Locate the cell with the specified text and output its [X, Y] center coordinate. 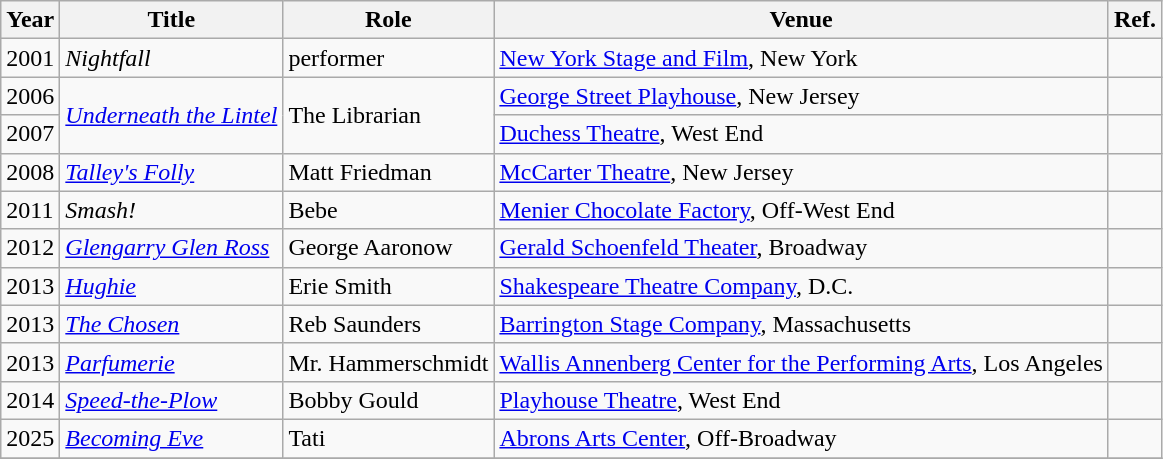
2012 [30, 248]
2014 [30, 400]
Nightfall [172, 58]
Reb Saunders [388, 324]
Parfumerie [172, 362]
Venue [802, 20]
Matt Friedman [388, 172]
Speed-the-Plow [172, 400]
2001 [30, 58]
Playhouse Theatre, West End [802, 400]
Becoming Eve [172, 438]
2007 [30, 134]
Year [30, 20]
George Street Playhouse, New Jersey [802, 96]
The Chosen [172, 324]
Barrington Stage Company, Massachusetts [802, 324]
2008 [30, 172]
Bebe [388, 210]
Smash! [172, 210]
2006 [30, 96]
George Aaronow [388, 248]
Bobby Gould [388, 400]
Gerald Schoenfeld Theater, Broadway [802, 248]
Role [388, 20]
Mr. Hammerschmidt [388, 362]
Duchess Theatre, West End [802, 134]
Talley's Folly [172, 172]
New York Stage and Film, New York [802, 58]
2025 [30, 438]
performer [388, 58]
Wallis Annenberg Center for the Performing Arts, Los Angeles [802, 362]
Underneath the Lintel [172, 115]
Abrons Arts Center, Off-Broadway [802, 438]
Ref. [1134, 20]
2011 [30, 210]
Tati [388, 438]
The Librarian [388, 115]
Title [172, 20]
Shakespeare Theatre Company, D.C. [802, 286]
Menier Chocolate Factory, Off-West End [802, 210]
Hughie [172, 286]
McCarter Theatre, New Jersey [802, 172]
Erie Smith [388, 286]
Glengarry Glen Ross [172, 248]
